Output the (X, Y) coordinate of the center of the cell containing the given text.  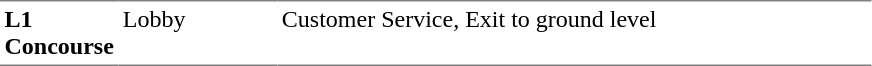
Lobby (198, 33)
Customer Service, Exit to ground level (574, 33)
L1Concourse (59, 33)
